Scan for the cell matching the given text and deliver its [X, Y] coordinate at center. 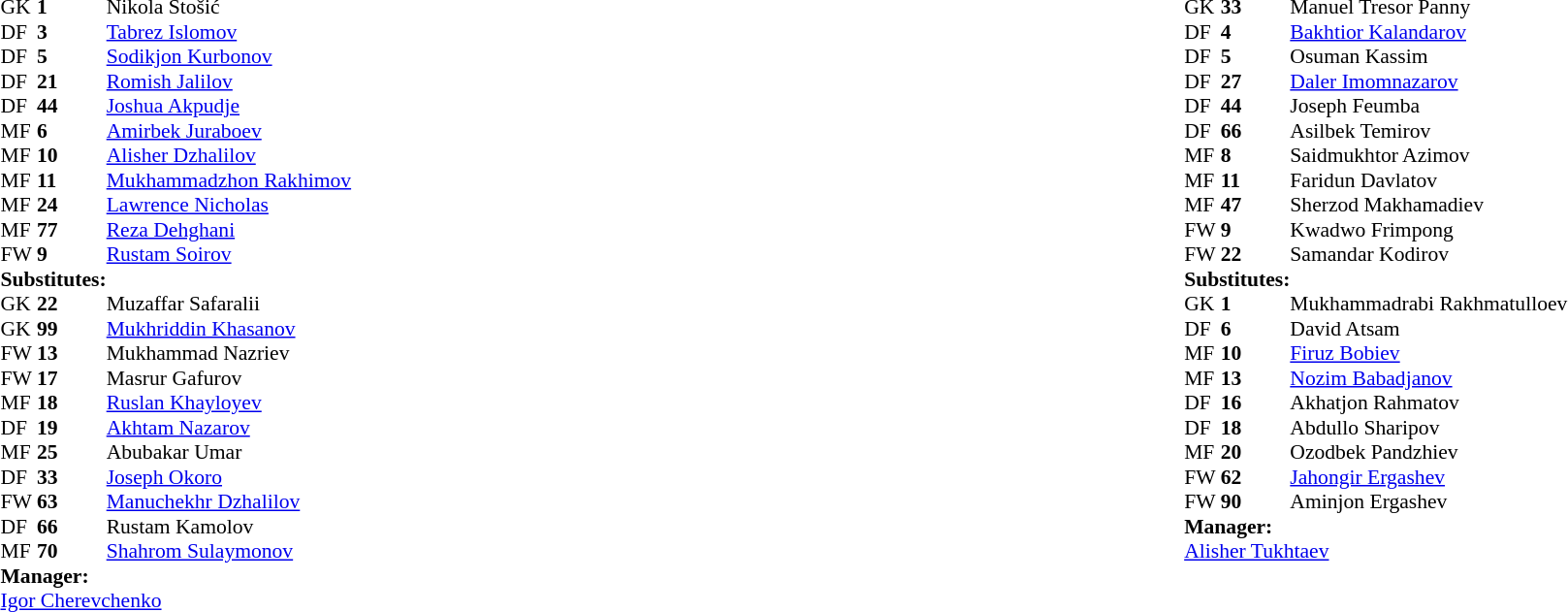
Faridun Davlatov [1428, 180]
Mukhammadrabi Rakhmatulloev [1428, 304]
25 [55, 453]
Ruslan Khayloyev [229, 403]
Manuchekhr Dzhalilov [229, 501]
99 [55, 329]
1 [1239, 304]
19 [55, 428]
Rustam Kamolov [229, 527]
Sherzod Makhamadiev [1428, 205]
Joseph Feumba [1428, 106]
33 [55, 477]
Mukhammadzhon Rakhimov [229, 180]
8 [1239, 156]
Abubakar Umar [229, 453]
Romish Jalilov [229, 81]
Joseph Okoro [229, 477]
Lawrence Nicholas [229, 205]
Asilbek Temirov [1428, 131]
Tabrez Islomov [229, 32]
Ozodbek Pandzhiev [1428, 453]
David Atsam [1428, 329]
Mukhriddin Khasanov [229, 329]
21 [55, 81]
Rustam Soirov [229, 255]
4 [1239, 32]
Masrur Gafurov [229, 378]
Aminjon Ergashev [1428, 501]
Kwadwo Frimpong [1428, 230]
Amirbek Juraboev [229, 131]
Alisher Tukhtaev [1375, 552]
Saidmukhtor Azimov [1428, 156]
16 [1239, 403]
20 [1239, 453]
62 [1239, 477]
3 [55, 32]
Reza Dehghani [229, 230]
Firuz Bobiev [1428, 354]
Sodikjon Kurbonov [229, 57]
Joshua Akpudje [229, 106]
Alisher Dzhalilov [229, 156]
63 [55, 501]
Nozim Babadjanov [1428, 378]
77 [55, 230]
47 [1239, 205]
27 [1239, 81]
Shahrom Sulaymonov [229, 552]
Abdullo Sharipov [1428, 428]
Samandar Kodirov [1428, 255]
Osuman Kassim [1428, 57]
Muzaffar Safaralii [229, 304]
Bakhtior Kalandarov [1428, 32]
70 [55, 552]
Mukhammad Nazriev [229, 354]
Akhatjon Rahmatov [1428, 403]
Jahongir Ergashev [1428, 477]
90 [1239, 501]
Akhtam Nazarov [229, 428]
17 [55, 378]
24 [55, 205]
Daler Imomnazarov [1428, 81]
